From the cell containing the given text, extract its center point as [x, y] coordinate. 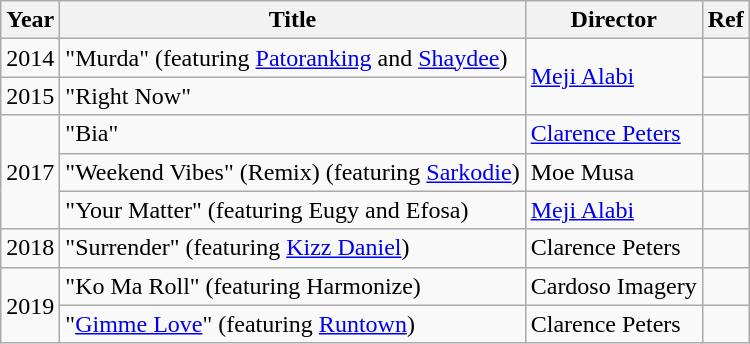
2019 [30, 305]
"Bia" [292, 134]
Year [30, 20]
"Right Now" [292, 96]
"Your Matter" (featuring Eugy and Efosa) [292, 210]
"Surrender" (featuring Kizz Daniel) [292, 248]
2015 [30, 96]
Moe Musa [614, 172]
Title [292, 20]
2014 [30, 58]
Cardoso Imagery [614, 286]
2017 [30, 172]
"Murda" (featuring Patoranking and Shaydee) [292, 58]
Director [614, 20]
Ref [726, 20]
2018 [30, 248]
"Gimme Love" (featuring Runtown) [292, 324]
"Ko Ma Roll" (featuring Harmonize) [292, 286]
"Weekend Vibes" (Remix) (featuring Sarkodie) [292, 172]
